Extract the [x, y] coordinate from the center of the cell holding the provided text.  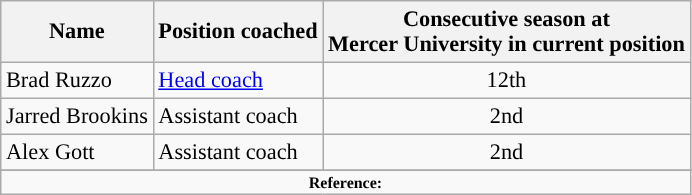
Consecutive season atMercer University in current position [506, 32]
Position coached [238, 32]
Reference: [346, 182]
Jarred Brookins [77, 116]
Name [77, 32]
Head coach [238, 80]
12th [506, 80]
Brad Ruzzo [77, 80]
Alex Gott [77, 152]
